Return the (x, y) coordinate for the center point of the cell that contains the specified text.  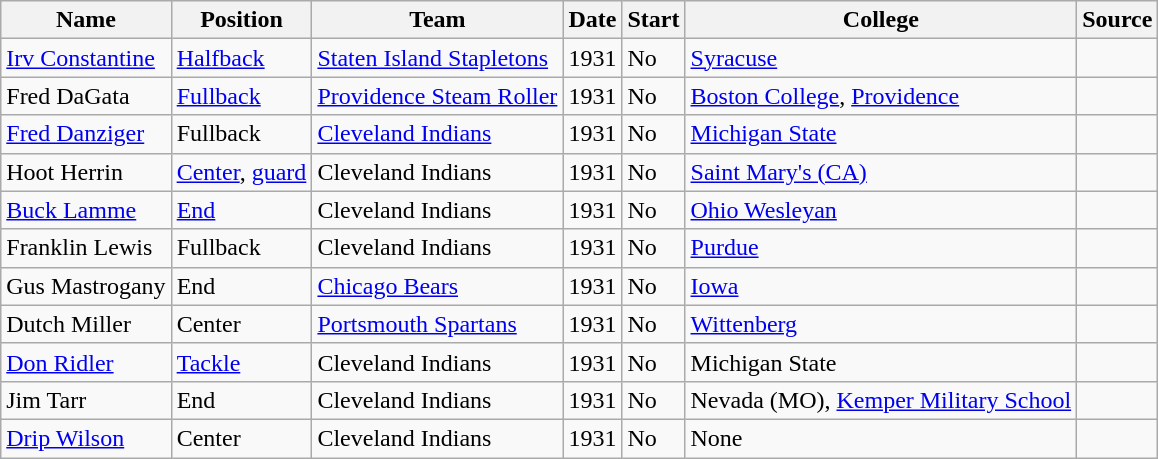
Iowa (881, 286)
Staten Island Stapletons (438, 58)
Franklin Lewis (86, 248)
Portsmouth Spartans (438, 324)
Halfback (242, 58)
Fred DaGata (86, 96)
Don Ridler (86, 362)
Drip Wilson (86, 438)
Gus Mastrogany (86, 286)
None (881, 438)
Dutch Miller (86, 324)
Name (86, 20)
Source (1118, 20)
Fred Danziger (86, 134)
Center, guard (242, 172)
Date (592, 20)
Boston College, Providence (881, 96)
Syracuse (881, 58)
Start (654, 20)
Ohio Wesleyan (881, 210)
Buck Lamme (86, 210)
Nevada (MO), Kemper Military School (881, 400)
College (881, 20)
Position (242, 20)
Saint Mary's (CA) (881, 172)
Jim Tarr (86, 400)
Chicago Bears (438, 286)
Wittenberg (881, 324)
Providence Steam Roller (438, 96)
Purdue (881, 248)
Tackle (242, 362)
Irv Constantine (86, 58)
Team (438, 20)
Hoot Herrin (86, 172)
